Find where the given text appears and provide that cell's center as [x, y] coordinate. 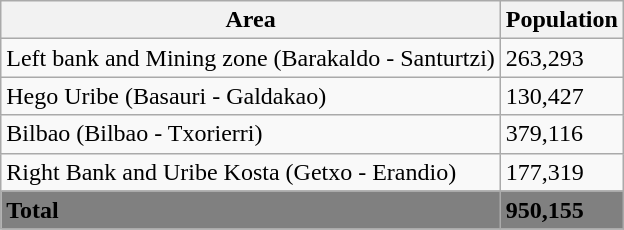
Hego Uribe (Basauri - Galdakao) [251, 96]
Bilbao (Bilbao - Txorierri) [251, 134]
177,319 [562, 172]
Total [251, 210]
950,155 [562, 210]
Area [251, 20]
Right Bank and Uribe Kosta (Getxo - Erandio) [251, 172]
263,293 [562, 58]
130,427 [562, 96]
379,116 [562, 134]
Population [562, 20]
Left bank and Mining zone (Barakaldo - Santurtzi) [251, 58]
